Scan for the cell matching the given text and deliver its [X, Y] coordinate at center. 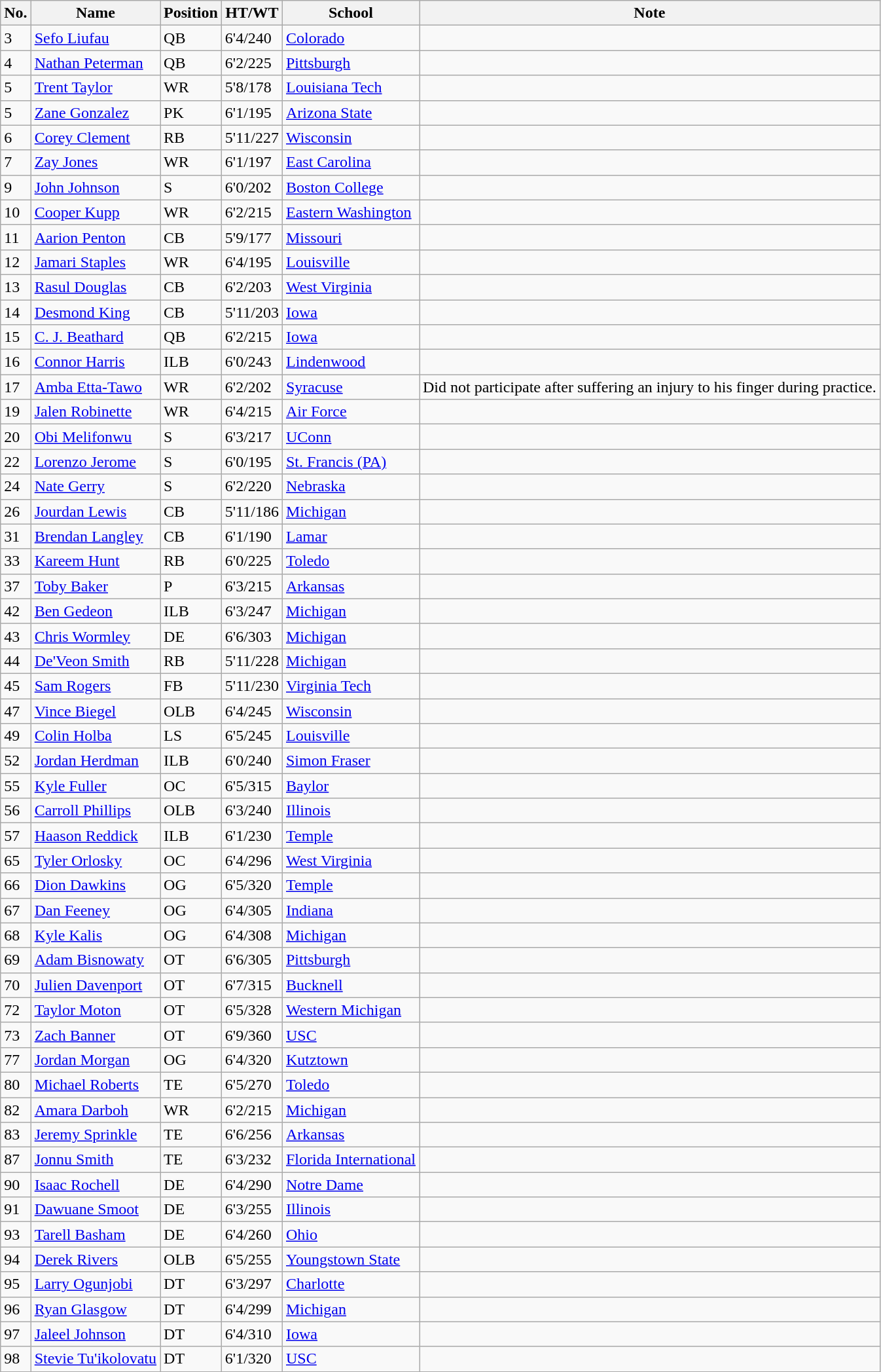
69 [16, 960]
Kareem Hunt [96, 561]
Kutztown [351, 1060]
26 [16, 511]
6'4/296 [251, 861]
6'1/230 [251, 836]
Adam Bisnowaty [96, 960]
5'8/178 [251, 88]
Notre Dame [351, 1185]
6'1/190 [251, 536]
93 [16, 1234]
Bucknell [351, 985]
UConn [351, 437]
6'7/315 [251, 985]
16 [16, 362]
6'3/247 [251, 611]
Missouri [351, 237]
47 [16, 711]
45 [16, 686]
Boston College [351, 187]
11 [16, 237]
Carroll Phillips [96, 811]
Nathan Peterman [96, 63]
Sefo Liufau [96, 38]
6'6/303 [251, 636]
14 [16, 312]
66 [16, 885]
6'4/215 [251, 412]
22 [16, 462]
Colorado [351, 38]
Stevie Tu'ikolovatu [96, 1359]
97 [16, 1334]
7 [16, 162]
20 [16, 437]
Ben Gedeon [96, 611]
Tarell Basham [96, 1234]
6'1/195 [251, 113]
Ryan Glasgow [96, 1309]
Obi Melifonwu [96, 437]
67 [16, 910]
Toby Baker [96, 586]
Amba Etta-Tawo [96, 387]
Nebraska [351, 487]
Indiana [351, 910]
3 [16, 38]
Vince Biegel [96, 711]
LS [191, 736]
95 [16, 1284]
Tyler Orlosky [96, 861]
Taylor Moton [96, 1010]
Jaleel Johnson [96, 1334]
19 [16, 412]
Julien Davenport [96, 985]
31 [16, 536]
Rasul Douglas [96, 287]
15 [16, 337]
Jamari Staples [96, 262]
55 [16, 786]
6'4/310 [251, 1334]
Trent Taylor [96, 88]
Amara Darboh [96, 1110]
6'2/225 [251, 63]
Baylor [351, 786]
6'4/195 [251, 262]
Position [191, 13]
6'4/320 [251, 1060]
Brendan Langley [96, 536]
FB [191, 686]
6'6/256 [251, 1135]
Florida International [351, 1160]
12 [16, 262]
42 [16, 611]
5'11/227 [251, 138]
96 [16, 1309]
6'4/290 [251, 1185]
44 [16, 661]
98 [16, 1359]
4 [16, 63]
6'4/299 [251, 1309]
Jordan Morgan [96, 1060]
Name [96, 13]
5'11/230 [251, 686]
94 [16, 1259]
Michael Roberts [96, 1085]
Cooper Kupp [96, 212]
Desmond King [96, 312]
17 [16, 387]
Jordan Herdman [96, 761]
P [191, 586]
6'5/315 [251, 786]
6'3/255 [251, 1210]
6'3/232 [251, 1160]
Derek Rivers [96, 1259]
56 [16, 811]
5'11/203 [251, 312]
68 [16, 935]
St. Francis (PA) [351, 462]
Louisiana Tech [351, 88]
Lamar [351, 536]
6'1/320 [251, 1359]
Zane Gonzalez [96, 113]
Arizona State [351, 113]
6'0/225 [251, 561]
No. [16, 13]
6'4/245 [251, 711]
6'5/270 [251, 1085]
90 [16, 1185]
Kyle Kalis [96, 935]
80 [16, 1085]
Air Force [351, 412]
6 [16, 138]
Charlotte [351, 1284]
Kyle Fuller [96, 786]
5'11/186 [251, 511]
52 [16, 761]
82 [16, 1110]
6'3/217 [251, 437]
6'5/320 [251, 885]
6'4/308 [251, 935]
HT/WT [251, 13]
Jalen Robinette [96, 412]
6'2/203 [251, 287]
Lorenzo Jerome [96, 462]
Zach Banner [96, 1035]
5'9/177 [251, 237]
C. J. Beathard [96, 337]
6'4/305 [251, 910]
57 [16, 836]
Nate Gerry [96, 487]
Lindenwood [351, 362]
43 [16, 636]
Eastern Washington [351, 212]
Syracuse [351, 387]
13 [16, 287]
6'0/202 [251, 187]
91 [16, 1210]
33 [16, 561]
49 [16, 736]
72 [16, 1010]
Dion Dawkins [96, 885]
Chris Wormley [96, 636]
Note [649, 13]
Haason Reddick [96, 836]
70 [16, 985]
Isaac Rochell [96, 1185]
Dan Feeney [96, 910]
6'3/240 [251, 811]
5'11/228 [251, 661]
Jeremy Sprinkle [96, 1135]
PK [191, 113]
6'0/243 [251, 362]
6'0/240 [251, 761]
Larry Ogunjobi [96, 1284]
School [351, 13]
Corey Clement [96, 138]
Sam Rogers [96, 686]
65 [16, 861]
Connor Harris [96, 362]
John Johnson [96, 187]
6'3/297 [251, 1284]
37 [16, 586]
83 [16, 1135]
Western Michigan [351, 1010]
East Carolina [351, 162]
6'3/215 [251, 586]
Aarion Penton [96, 237]
Simon Fraser [351, 761]
6'5/328 [251, 1010]
6'9/360 [251, 1035]
9 [16, 187]
Zay Jones [96, 162]
6'1/197 [251, 162]
Ohio [351, 1234]
10 [16, 212]
87 [16, 1160]
6'0/195 [251, 462]
77 [16, 1060]
6'5/245 [251, 736]
6'5/255 [251, 1259]
De'Veon Smith [96, 661]
Youngstown State [351, 1259]
Did not participate after suffering an injury to his finger during practice. [649, 387]
6'4/240 [251, 38]
73 [16, 1035]
6'2/202 [251, 387]
24 [16, 487]
Jourdan Lewis [96, 511]
Jonnu Smith [96, 1160]
Dawuane Smoot [96, 1210]
6'6/305 [251, 960]
6'2/220 [251, 487]
Colin Holba [96, 736]
6'4/260 [251, 1234]
Virginia Tech [351, 686]
